Scan for the cell matching the given text and deliver its (X, Y) coordinate at center. 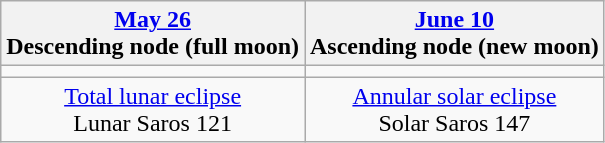
June 10Ascending node (new moon) (454, 34)
May 26Descending node (full moon) (153, 34)
Total lunar eclipseLunar Saros 121 (153, 110)
Annular solar eclipseSolar Saros 147 (454, 110)
